Determine the (x, y) coordinate at the center of the cell enclosing the given text.  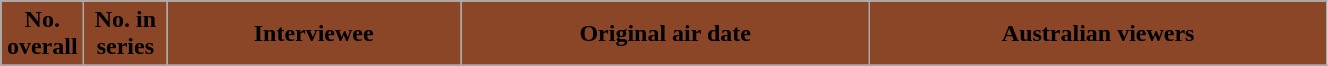
Original air date (666, 34)
Interviewee (314, 34)
No. inseries (126, 34)
Australian viewers (1098, 34)
No. overall (42, 34)
